For the text-containing cell, return its midpoint in (x, y) coordinate format. 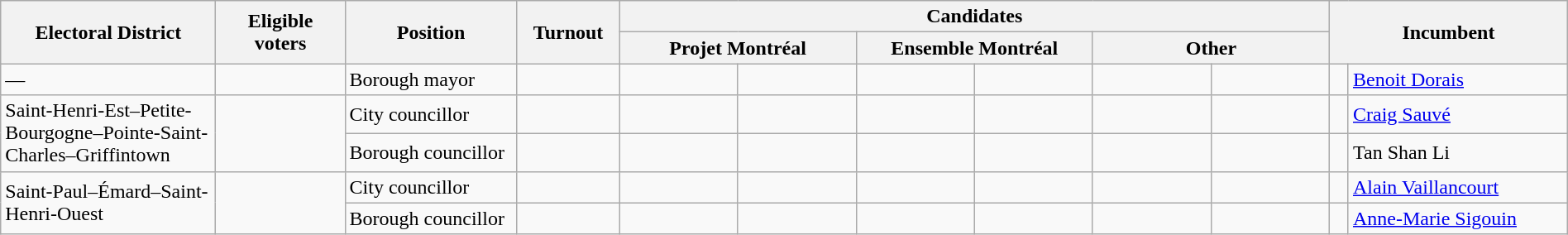
Craig Sauvé (1457, 114)
Borough mayor (431, 79)
Projet Montréal (738, 48)
Tan Shan Li (1457, 152)
Electoral District (108, 32)
Position (431, 32)
Anne-Marie Sigouin (1457, 218)
Saint-Henri-Est–Petite-Bourgogne–Pointe-Saint-Charles–Griffintown (108, 133)
Other (1211, 48)
Alain Vaillancourt (1457, 187)
— (108, 79)
Eligible voters (280, 32)
Incumbent (1449, 32)
Saint-Paul–Émard–Saint-Henri-Ouest (108, 203)
Turnout (568, 32)
Ensemble Montréal (974, 48)
Candidates (974, 17)
Benoit Dorais (1457, 79)
